Scan for the cell matching the given text and deliver its (x, y) coordinate at center. 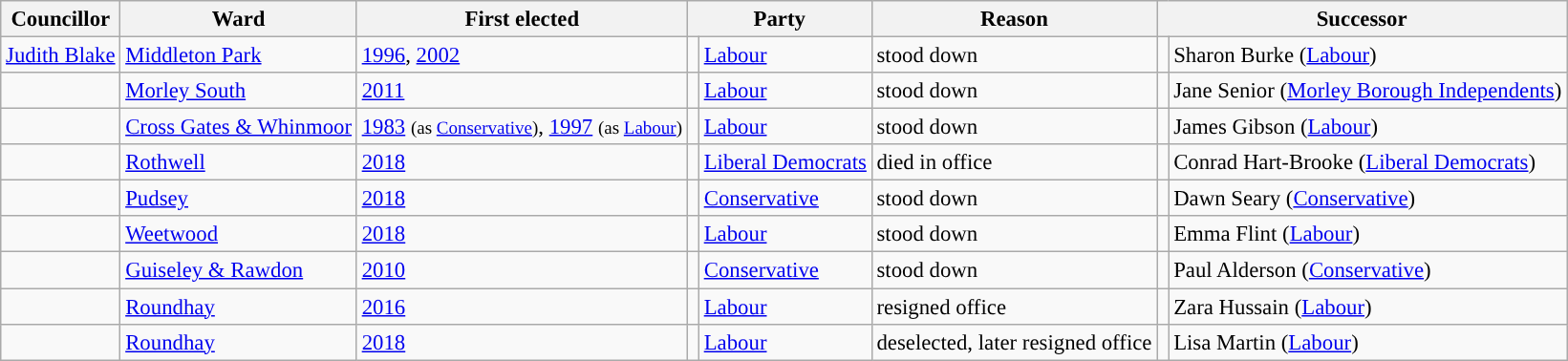
Successor (1363, 19)
Weetwood (239, 234)
Dawn Seary (Conservative) (1368, 199)
Lisa Martin (Labour) (1368, 342)
Guiseley & Rawdon (239, 270)
1983 (as Conservative), 1997 (as Labour) (522, 127)
Morley South (239, 91)
Conrad Hart-Brooke (Liberal Democrats) (1368, 162)
Ward (239, 19)
James Gibson (Labour) (1368, 127)
deselected, later resigned office (1015, 342)
Party (780, 19)
Cross Gates & Whinmoor (239, 127)
Liberal Democrats (785, 162)
2011 (522, 91)
Emma Flint (Labour) (1368, 234)
Middleton Park (239, 55)
Zara Hussain (Labour) (1368, 307)
Paul Alderson (Conservative) (1368, 270)
Judith Blake (61, 55)
died in office (1015, 162)
First elected (522, 19)
Councillor (61, 19)
Reason (1015, 19)
Rothwell (239, 162)
Pudsey (239, 199)
2010 (522, 270)
2016 (522, 307)
Sharon Burke (Labour) (1368, 55)
Jane Senior (Morley Borough Independents) (1368, 91)
1996, 2002 (522, 55)
resigned office (1015, 307)
